Determine the (x, y) coordinate at the center of the cell enclosing the given text.  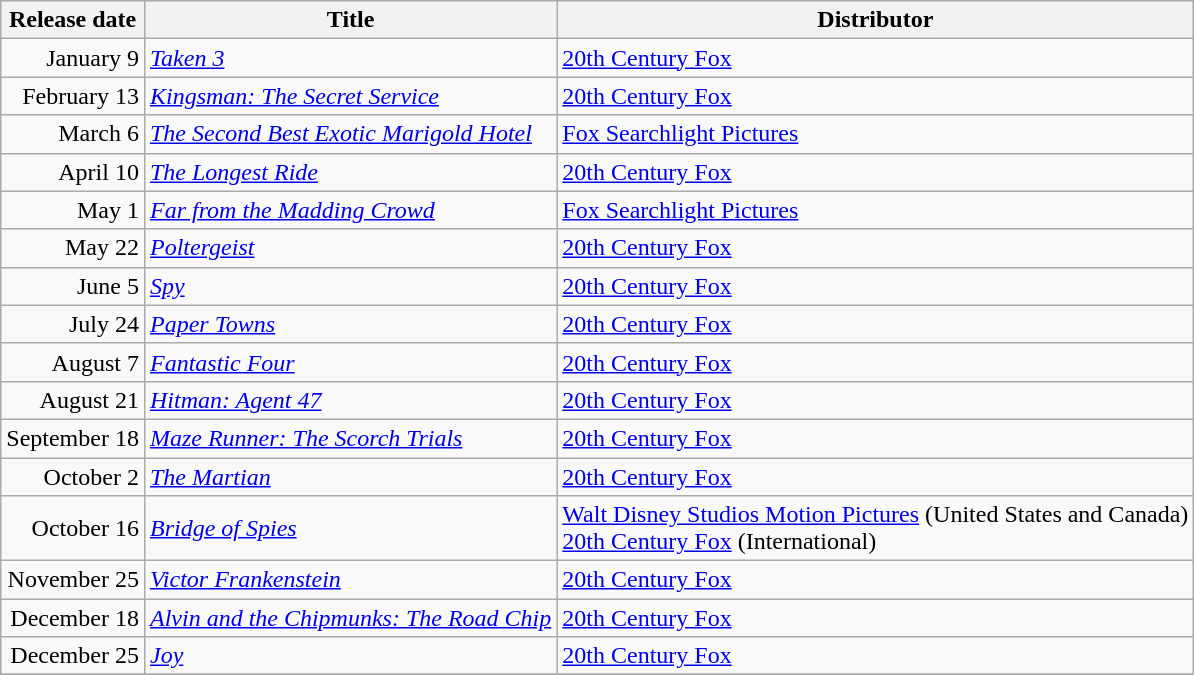
October 16 (73, 528)
March 6 (73, 134)
Poltergeist (350, 248)
May 22 (73, 248)
Paper Towns (350, 324)
Hitman: Agent 47 (350, 400)
August 21 (73, 400)
Victor Frankenstein (350, 580)
July 24 (73, 324)
Kingsman: The Secret Service (350, 96)
Fantastic Four (350, 362)
Walt Disney Studios Motion Pictures (United States and Canada)20th Century Fox (International) (876, 528)
The Martian (350, 477)
November 25 (73, 580)
Joy (350, 656)
Alvin and the Chipmunks: The Road Chip (350, 618)
April 10 (73, 172)
October 2 (73, 477)
Bridge of Spies (350, 528)
Maze Runner: The Scorch Trials (350, 438)
December 18 (73, 618)
Taken 3 (350, 58)
Distributor (876, 20)
Spy (350, 286)
Title (350, 20)
February 13 (73, 96)
August 7 (73, 362)
The Second Best Exotic Marigold Hotel (350, 134)
The Longest Ride (350, 172)
January 9 (73, 58)
Far from the Madding Crowd (350, 210)
June 5 (73, 286)
December 25 (73, 656)
September 18 (73, 438)
May 1 (73, 210)
Release date (73, 20)
